Find where the given text appears and provide that cell's center as (X, Y) coordinate. 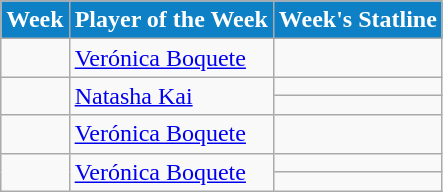
Natasha Kai (171, 96)
Week's Statline (358, 20)
Week (35, 20)
Player of the Week (171, 20)
